Extract the (X, Y) coordinate from the center of the cell holding the provided text.  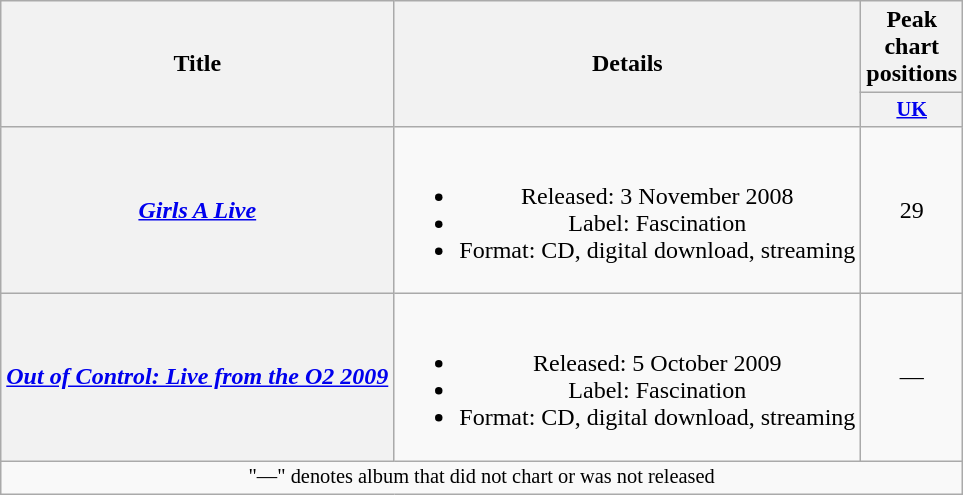
Released: 5 October 2009Label: FascinationFormat: CD, digital download, streaming (628, 378)
"—" denotes album that did not chart or was not released (482, 478)
— (912, 378)
UK (912, 110)
Details (628, 64)
Title (198, 64)
Girls A Live (198, 210)
29 (912, 210)
Peak chart positions (912, 47)
Released: 3 November 2008Label: FascinationFormat: CD, digital download, streaming (628, 210)
Out of Control: Live from the O2 2009 (198, 378)
